Extract the [X, Y] coordinate from the center of the cell holding the provided text.  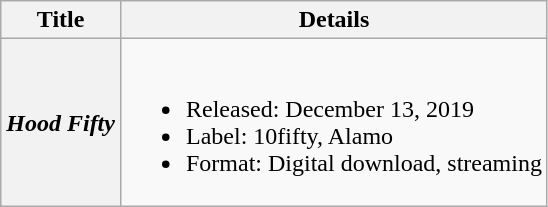
Title [61, 20]
Details [334, 20]
Released: December 13, 2019Label: 10fifty, AlamoFormat: Digital download, streaming [334, 122]
Hood Fifty [61, 122]
